Search for the cell housing the specified text and yield its (x, y) center coordinate. 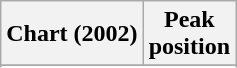
Chart (2002) (72, 34)
Peakposition (189, 34)
